Return [x, y] of the center of cell containing provided text 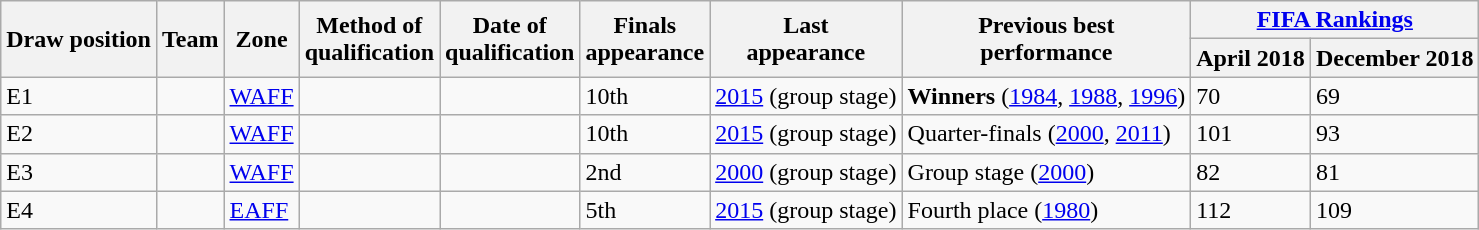
81 [1394, 172]
FIFA Rankings [1335, 20]
Method ofqualification [369, 39]
Fourth place (1980) [1046, 210]
Draw position [79, 39]
112 [1251, 210]
E3 [79, 172]
Group stage (2000) [1046, 172]
69 [1394, 96]
December 2018 [1394, 58]
Previous bestperformance [1046, 39]
E2 [79, 134]
Team [190, 39]
EAFF [262, 210]
2000 (group stage) [806, 172]
E4 [79, 210]
5th [645, 210]
Finalsappearance [645, 39]
Quarter-finals (2000, 2011) [1046, 134]
Winners (1984, 1988, 1996) [1046, 96]
70 [1251, 96]
E1 [79, 96]
Date ofqualification [510, 39]
93 [1394, 134]
Zone [262, 39]
82 [1251, 172]
Lastappearance [806, 39]
101 [1251, 134]
109 [1394, 210]
April 2018 [1251, 58]
2nd [645, 172]
